Output the (x, y) coordinate of the center of the cell containing the given text.  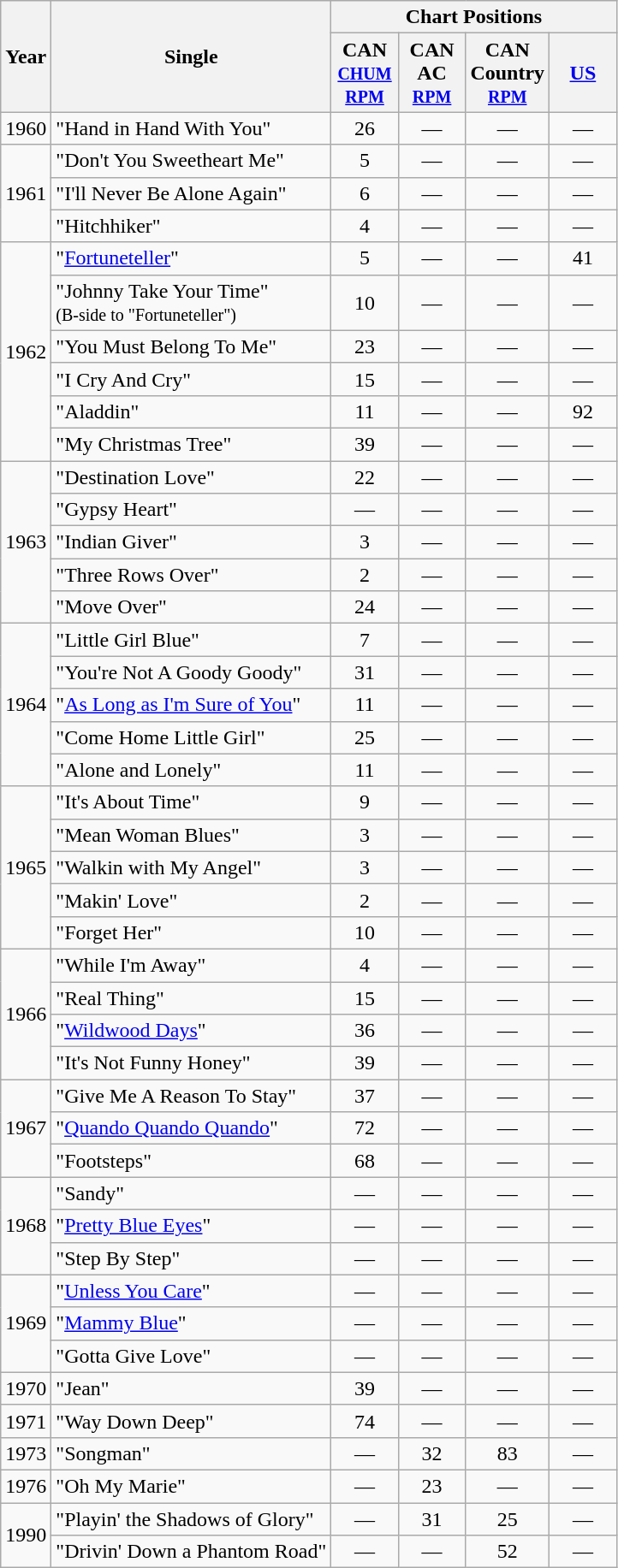
"Makin' Love" (192, 900)
1968 (26, 1226)
CAN ACRPM (431, 73)
"Walkin with My Angel" (192, 867)
"Move Over" (192, 607)
"Forget Her" (192, 932)
"Little Girl Blue" (192, 640)
32 (431, 1453)
9 (365, 802)
"Johnny Take Your Time"(B-side to "Fortuneteller") (192, 303)
41 (584, 258)
6 (365, 193)
7 (365, 640)
1970 (26, 1388)
"As Long as I'm Sure of You" (192, 705)
83 (508, 1453)
"Footsteps" (192, 1161)
"Hand in Hand With You" (192, 128)
"Don't You Sweetheart Me" (192, 161)
"Step By Step" (192, 1258)
Year (26, 56)
"Come Home Little Girl" (192, 737)
"Sandy" (192, 1193)
"Oh My Marie" (192, 1486)
"Fortuneteller" (192, 258)
"Jean" (192, 1388)
"Give Me A Reason To Stay" (192, 1096)
"Mean Woman Blues" (192, 835)
"You Must Belong To Me" (192, 346)
"I'll Never Be Alone Again" (192, 193)
"Songman" (192, 1453)
36 (365, 1031)
"It's Not Funny Honey" (192, 1063)
"Pretty Blue Eyes" (192, 1226)
68 (365, 1161)
"Gypsy Heart" (192, 510)
1973 (26, 1453)
"Indian Giver" (192, 542)
1966 (26, 1014)
1967 (26, 1128)
1963 (26, 541)
"Real Thing" (192, 998)
"While I'm Away" (192, 965)
1976 (26, 1486)
92 (584, 411)
24 (365, 607)
1960 (26, 128)
"Hitchhiker" (192, 226)
Chart Positions (474, 17)
1990 (26, 1535)
"Quando Quando Quando" (192, 1128)
"Playin' the Shadows of Glory" (192, 1518)
1971 (26, 1421)
22 (365, 476)
1965 (26, 867)
"It's About Time" (192, 802)
52 (508, 1552)
"You're Not A Goody Goody" (192, 672)
74 (365, 1421)
1961 (26, 193)
"Destination Love" (192, 476)
CAN CountryRPM (508, 73)
Single (192, 56)
1962 (26, 351)
CANCHUMRPM (365, 73)
"My Christmas Tree" (192, 444)
"Wildwood Days" (192, 1031)
"Three Rows Over" (192, 575)
"Drivin' Down a Phantom Road" (192, 1552)
37 (365, 1096)
72 (365, 1128)
US (584, 73)
"Gotta Give Love" (192, 1356)
"Mammy Blue" (192, 1323)
1969 (26, 1323)
"Way Down Deep" (192, 1421)
26 (365, 128)
"Aladdin" (192, 411)
"Unless You Care" (192, 1291)
"Alone and Lonely" (192, 770)
1964 (26, 705)
"I Cry And Cry" (192, 379)
